Return the (X, Y) coordinate for the center point of the cell that contains the specified text.  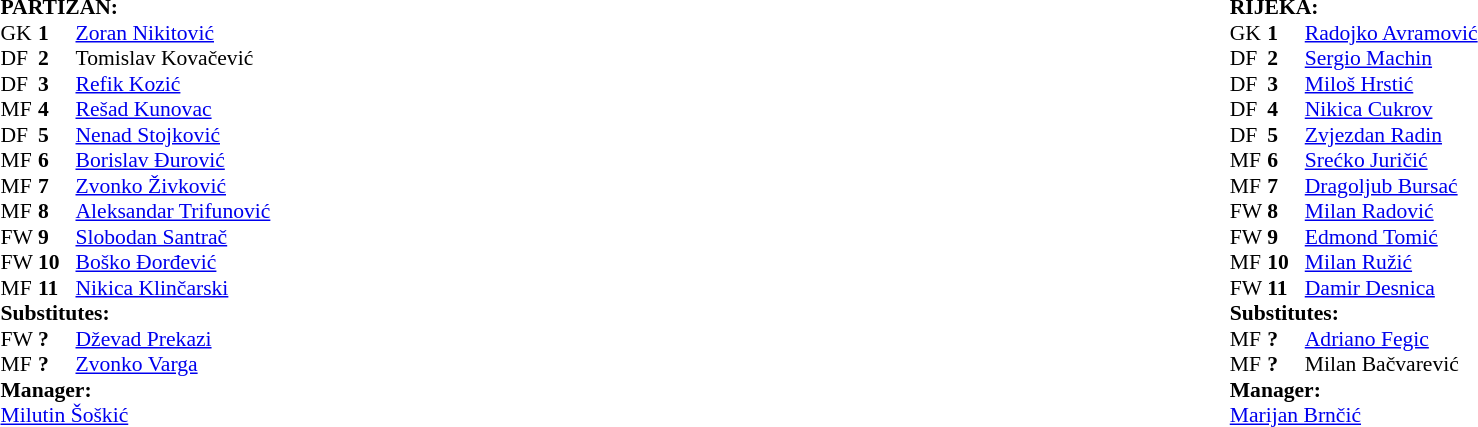
Tomislav Kovačević (226, 59)
Rešad Kunovac (226, 109)
Refik Kozić (226, 84)
Nikica Klinčarski (226, 288)
Slobodan Santrač (226, 237)
Zvonko Varga (226, 365)
Zoran Nikitović (226, 33)
Substitutes: (188, 313)
Dževad Prekazi (226, 339)
Boško Đorđević (226, 263)
Aleksandar Trifunović (226, 211)
Zvonko Živković (226, 186)
Borislav Đurović (226, 161)
Manager: (188, 390)
Nenad Stojković (226, 135)
